Capture the cell that displays the provided text and extract its [X, Y] central coordinate. 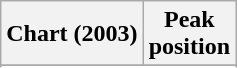
Peak position [189, 34]
Chart (2003) [72, 34]
